Scan for the cell matching the given text and deliver its [x, y] coordinate at center. 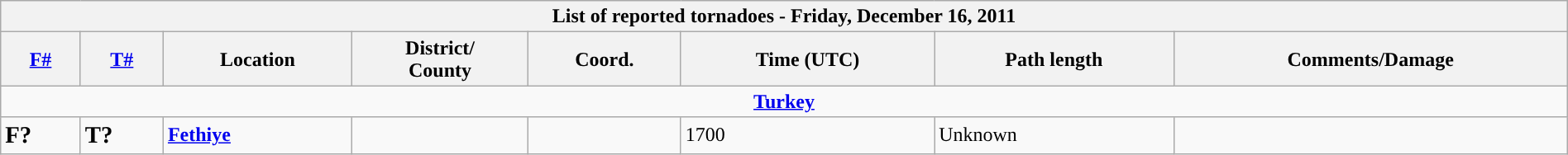
1700 [807, 135]
F? [41, 135]
Unknown [1054, 135]
Location [257, 59]
Time (UTC) [807, 59]
List of reported tornadoes - Friday, December 16, 2011 [784, 16]
Path length [1054, 59]
District/County [440, 59]
T# [122, 59]
Comments/Damage [1370, 59]
Turkey [784, 101]
Coord. [605, 59]
F# [41, 59]
Fethiye [257, 135]
T? [122, 135]
